Capture the cell that displays the provided text and extract its (X, Y) central coordinate. 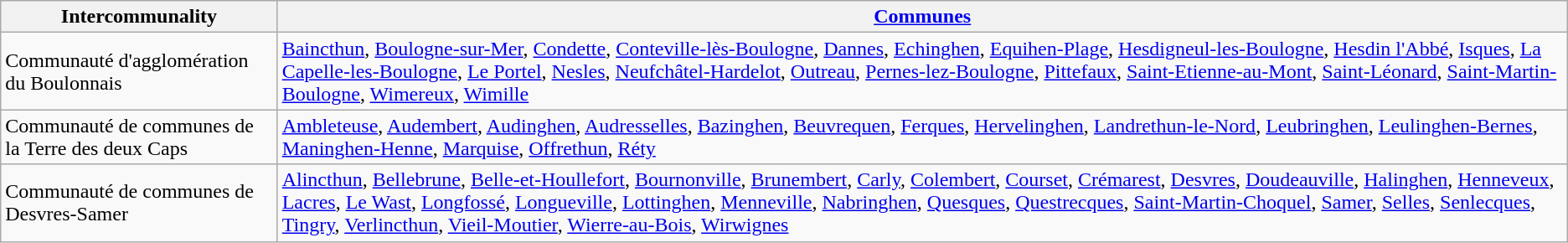
Intercommunality (139, 17)
Communauté d'agglomération du Boulonnais (139, 71)
Communauté de communes de Desvres-Samer (139, 203)
Communauté de communes de la Terre des deux Caps (139, 137)
Communes (922, 17)
